Pinpoint the cell where the given text exists, returning its [X, Y] midpoint coordinate. 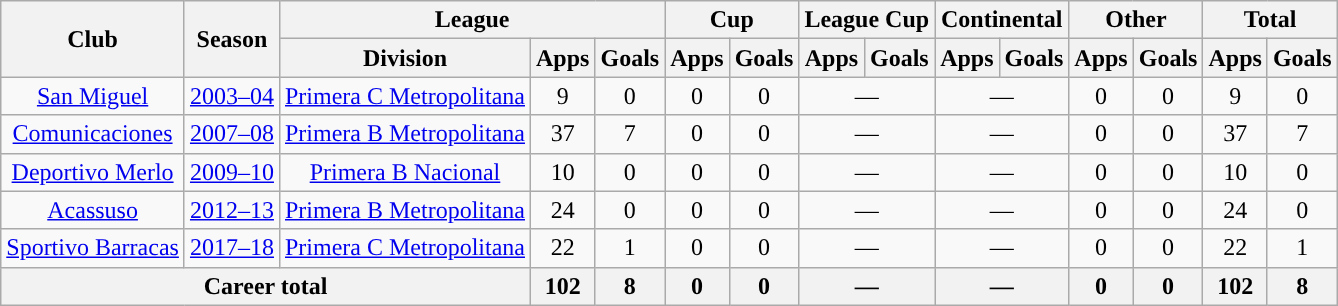
Career total [266, 286]
Primera B Nacional [404, 172]
Comunicaciones [93, 134]
Deportivo Merlo [93, 172]
2003–04 [232, 96]
2007–08 [232, 134]
Acassuso [93, 210]
Season [232, 39]
Continental [1002, 20]
Cup [732, 20]
Division [404, 58]
League [472, 20]
Total [1270, 20]
2009–10 [232, 172]
Other [1136, 20]
League Cup [867, 20]
2017–18 [232, 248]
Sportivo Barracas [93, 248]
Club [93, 39]
2012–13 [232, 210]
San Miguel [93, 96]
